Pinpoint the cell where the given text exists, returning its (X, Y) midpoint coordinate. 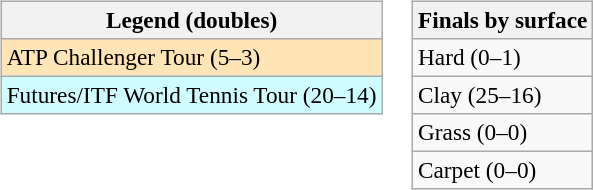
ATP Challenger Tour (5–3) (192, 57)
Legend (doubles) (192, 20)
Finals by surface (503, 20)
Grass (0–0) (503, 133)
Clay (25–16) (503, 95)
Futures/ITF World Tennis Tour (20–14) (192, 95)
Carpet (0–0) (503, 171)
Hard (0–1) (503, 57)
